Search for the cell housing the specified text and yield its (X, Y) center coordinate. 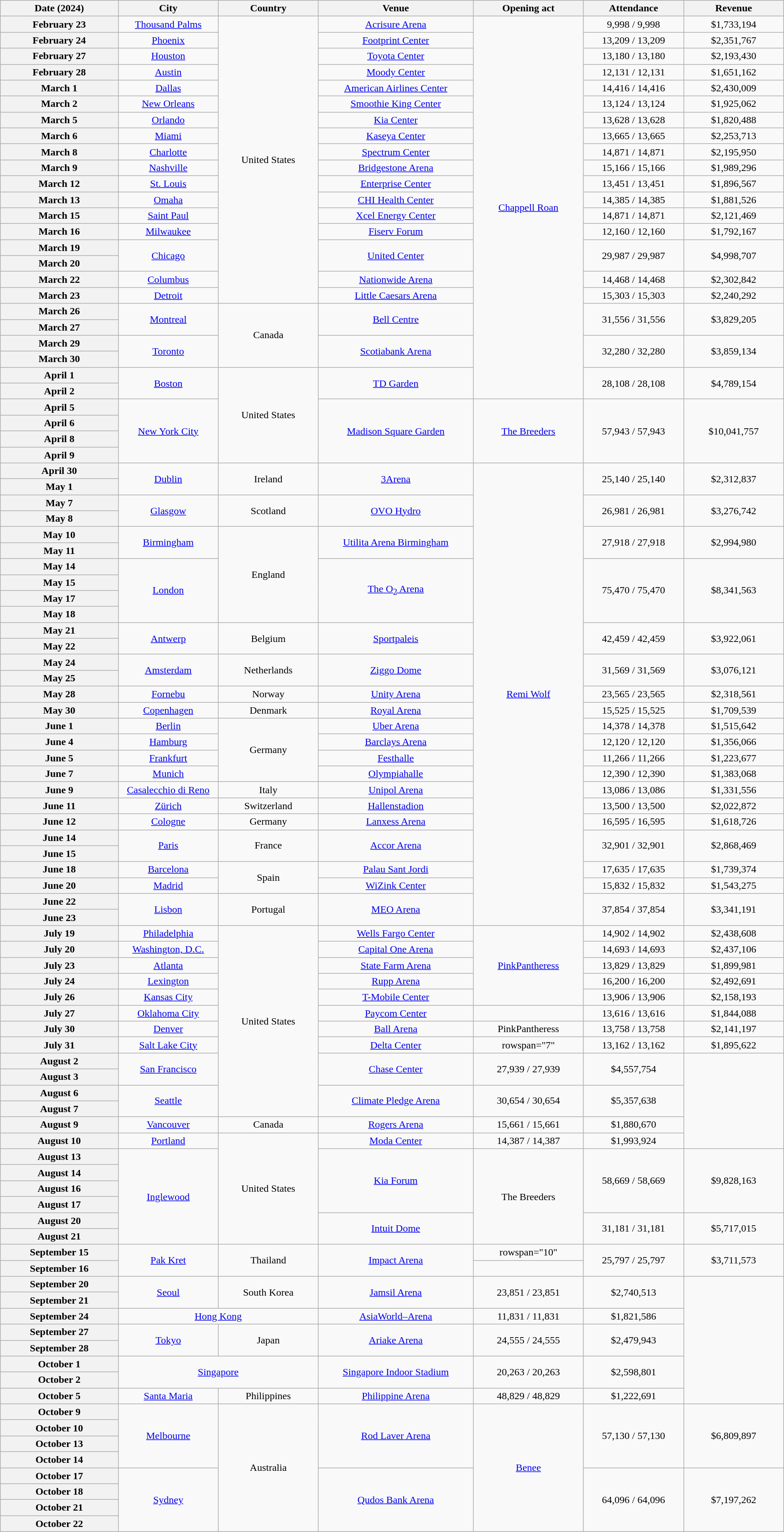
Boston (168, 383)
May 24 (59, 662)
Berlin (168, 726)
Portugal (268, 909)
$1,989,296 (734, 168)
13,665 / 13,665 (633, 136)
13,124 / 13,124 (633, 104)
May 11 (59, 551)
Bridgestone Arena (396, 168)
Salt Lake City (168, 1045)
57,943 / 57,943 (633, 431)
March 20 (59, 264)
13,758 / 13,758 (633, 1029)
Bell Centre (396, 319)
Oklahoma City (168, 1013)
Impact Arena (396, 1260)
$2,253,713 (734, 136)
31,181 / 31,181 (633, 1229)
August 7 (59, 1109)
$2,868,469 (734, 846)
June 1 (59, 726)
August 20 (59, 1221)
March 23 (59, 295)
June 20 (59, 885)
February 24 (59, 40)
$1,709,539 (734, 710)
Barcelona (168, 870)
Columbus (168, 279)
Seattle (168, 1101)
March 30 (59, 359)
Japan (268, 1340)
March 8 (59, 152)
May 15 (59, 582)
$1,792,167 (734, 232)
$1,820,488 (734, 120)
Rogers Arena (396, 1125)
Singapore Indoor Stadium (396, 1372)
Revenue (734, 8)
$1,895,622 (734, 1045)
St. Louis (168, 184)
13,086 / 13,086 (633, 790)
27,939 / 27,939 (529, 1069)
October 13 (59, 1444)
$3,922,061 (734, 638)
July 31 (59, 1045)
Toronto (168, 351)
Amsterdam (168, 670)
Lanxess Arena (396, 822)
12,390 / 12,390 (633, 774)
12,120 / 12,120 (633, 742)
April 9 (59, 455)
June 18 (59, 870)
June 22 (59, 901)
Seoul (168, 1292)
Wells Fargo Center (396, 933)
Rupp Arena (396, 981)
$2,193,430 (734, 56)
23,851 / 23,851 (529, 1292)
57,130 / 57,130 (633, 1436)
Italy (268, 790)
$1,993,924 (633, 1141)
$1,331,556 (734, 790)
16,595 / 16,595 (633, 822)
$1,821,586 (633, 1316)
13,451 / 13,451 (633, 184)
October 14 (59, 1460)
Palau Sant Jordi (396, 870)
$2,437,106 (734, 949)
Denver (168, 1029)
Royal Arena (396, 710)
April 2 (59, 391)
February 23 (59, 24)
$1,515,642 (734, 726)
3Arena (396, 479)
Santa Maria (168, 1396)
October 21 (59, 1508)
$1,383,068 (734, 774)
Festhalle (396, 758)
$3,859,134 (734, 351)
16,200 / 16,200 (633, 981)
June 4 (59, 742)
75,470 / 75,470 (633, 590)
9,998 / 9,998 (633, 24)
26,981 / 26,981 (633, 511)
$1,881,526 (734, 200)
$4,789,154 (734, 383)
Utilita Arena Birmingham (396, 543)
Switzerland (268, 806)
South Korea (268, 1292)
Kia Center (396, 120)
Barclays Arena (396, 742)
March 29 (59, 343)
Climate Pledge Arena (396, 1101)
May 8 (59, 519)
T-Mobile Center (396, 997)
Milwaukee (168, 232)
Attendance (633, 8)
Hallenstadion (396, 806)
Spectrum Center (396, 152)
Dublin (168, 479)
Denmark (268, 710)
July 19 (59, 933)
15,166 / 15,166 (633, 168)
$9,828,163 (734, 1180)
Moody Center (396, 72)
11,831 / 11,831 (529, 1316)
Cologne (168, 822)
Hamburg (168, 742)
Vancouver (168, 1125)
$2,351,767 (734, 40)
14,387 / 14,387 (529, 1141)
Benee (529, 1467)
$1,543,275 (734, 885)
$1,651,162 (734, 72)
$2,492,691 (734, 981)
March 15 (59, 216)
CHI Health Center (396, 200)
$1,733,194 (734, 24)
$2,994,980 (734, 543)
October 9 (59, 1412)
October 5 (59, 1396)
$6,809,897 (734, 1436)
$3,341,191 (734, 909)
Antwerp (168, 638)
United Center (396, 256)
$2,121,469 (734, 216)
Frankfurt (168, 758)
$1,223,677 (734, 758)
March 6 (59, 136)
May 21 (59, 630)
June 12 (59, 822)
May 30 (59, 710)
July 23 (59, 965)
13,209 / 13,209 (633, 40)
13,616 / 13,616 (633, 1013)
Ariake Arena (396, 1340)
14,902 / 14,902 (633, 933)
$3,829,205 (734, 319)
Houston (168, 56)
October 1 (59, 1364)
August 2 (59, 1061)
June 14 (59, 838)
March 5 (59, 120)
Charlotte (168, 152)
13,500 / 13,500 (633, 806)
rowspan="7" (529, 1045)
Kaseya Center (396, 136)
August 9 (59, 1125)
September 27 (59, 1332)
32,901 / 32,901 (633, 846)
May 18 (59, 614)
Nationwide Arena (396, 279)
June 23 (59, 917)
Hong Kong (218, 1316)
Kansas City (168, 997)
Detroit (168, 295)
State Farm Arena (396, 965)
Kia Forum (396, 1180)
Thailand (268, 1260)
Qudos Bank Arena (396, 1499)
Munich (168, 774)
The O2 Arena (396, 590)
August 21 (59, 1237)
$5,717,015 (734, 1229)
Xcel Energy Center (396, 216)
Fornebu (168, 694)
$2,312,837 (734, 479)
August 16 (59, 1188)
37,854 / 37,854 (633, 909)
May 17 (59, 598)
48,829 / 48,829 (529, 1396)
July 30 (59, 1029)
March 27 (59, 327)
July 24 (59, 981)
Saint Paul (168, 216)
May 14 (59, 567)
Ziggo Dome (396, 670)
Zürich (168, 806)
Phoenix (168, 40)
April 30 (59, 471)
58,669 / 58,669 (633, 1180)
March 2 (59, 104)
Sydney (168, 1499)
Accor Arena (396, 846)
$5,357,638 (633, 1101)
13,829 / 13,829 (633, 965)
March 13 (59, 200)
Chase Center (396, 1069)
$4,998,707 (734, 256)
14,378 / 14,378 (633, 726)
May 1 (59, 487)
October 22 (59, 1524)
April 8 (59, 439)
$2,598,801 (633, 1372)
Portland (168, 1141)
Chicago (168, 256)
Thousand Palms (168, 24)
Atlanta (168, 965)
October 17 (59, 1475)
Tokyo (168, 1340)
Birmingham (168, 543)
$4,557,754 (633, 1069)
March 12 (59, 184)
14,385 / 14,385 (633, 200)
AsiaWorld–Arena (396, 1316)
MEO Arena (396, 909)
Rod Laver Arena (396, 1436)
Lexington (168, 981)
Miami (168, 136)
March 22 (59, 279)
August 17 (59, 1204)
October 10 (59, 1428)
Country (268, 8)
$1,618,726 (734, 822)
Copenhagen (168, 710)
WiZink Center (396, 885)
May 7 (59, 503)
$2,302,842 (734, 279)
$2,240,292 (734, 295)
September 20 (59, 1284)
14,468 / 14,468 (633, 279)
14,416 / 14,416 (633, 88)
$2,141,197 (734, 1029)
Norway (268, 694)
August 10 (59, 1141)
29,987 / 29,987 (633, 256)
London (168, 590)
$10,041,757 (734, 431)
June 15 (59, 854)
September 28 (59, 1348)
Sportpaleis (396, 638)
Netherlands (268, 670)
Montreal (168, 319)
Remi Wolf (529, 694)
Madrid (168, 885)
$3,276,742 (734, 511)
28,108 / 28,108 (633, 383)
May 22 (59, 646)
64,096 / 64,096 (633, 1499)
July 20 (59, 949)
Singapore (218, 1372)
Toyota Center (396, 56)
OVO Hydro (396, 511)
June 5 (59, 758)
32,280 / 32,280 (633, 351)
$2,158,193 (734, 997)
New Orleans (168, 104)
February 27 (59, 56)
March 26 (59, 311)
$1,739,374 (734, 870)
$1,222,691 (633, 1396)
24,555 / 24,555 (529, 1340)
San Francisco (168, 1069)
Philippines (268, 1396)
Little Caesars Arena (396, 295)
15,525 / 15,525 (633, 710)
June 7 (59, 774)
Footprint Center (396, 40)
City (168, 8)
Date (2024) (59, 8)
13,628 / 13,628 (633, 120)
$7,197,262 (734, 1499)
Philadelphia (168, 933)
30,654 / 30,654 (529, 1101)
May 25 (59, 678)
15,832 / 15,832 (633, 885)
May 10 (59, 535)
13,162 / 13,162 (633, 1045)
$2,438,608 (734, 933)
14,693 / 14,693 (633, 949)
$1,899,981 (734, 965)
25,140 / 25,140 (633, 479)
Scotiabank Arena (396, 351)
March 1 (59, 88)
$1,896,567 (734, 184)
$1,356,066 (734, 742)
Unity Arena (396, 694)
February 28 (59, 72)
Melbourne (168, 1436)
Austin (168, 72)
July 26 (59, 997)
Belgium (268, 638)
$2,318,561 (734, 694)
August 6 (59, 1093)
Inglewood (168, 1196)
$2,022,872 (734, 806)
25,797 / 25,797 (633, 1260)
New York City (168, 431)
April 6 (59, 423)
August 3 (59, 1077)
Omaha (168, 200)
Capital One Arena (396, 949)
Moda Center (396, 1141)
$2,740,513 (633, 1292)
13,906 / 13,906 (633, 997)
Australia (268, 1467)
23,565 / 23,565 (633, 694)
England (268, 574)
$2,430,009 (734, 88)
TD Garden (396, 383)
31,556 / 31,556 (633, 319)
Venue (396, 8)
Lisbon (168, 909)
May 28 (59, 694)
$1,880,670 (633, 1125)
Enterprise Center (396, 184)
Intuit Dome (396, 1229)
$2,479,943 (633, 1340)
Washington, D.C. (168, 949)
11,266 / 11,266 (633, 758)
Glasgow (168, 511)
$1,925,062 (734, 104)
April 5 (59, 407)
$2,195,950 (734, 152)
September 15 (59, 1253)
rowspan="10" (529, 1253)
Dallas (168, 88)
Ireland (268, 479)
September 24 (59, 1316)
27,918 / 27,918 (633, 543)
$3,076,121 (734, 670)
March 9 (59, 168)
31,569 / 31,569 (633, 670)
June 11 (59, 806)
Paris (168, 846)
Spain (268, 877)
Philippine Arena (396, 1396)
Opening act (529, 8)
Nashville (168, 168)
October 2 (59, 1380)
October 18 (59, 1492)
July 27 (59, 1013)
France (268, 846)
17,635 / 17,635 (633, 870)
Acrisure Arena (396, 24)
12,131 / 12,131 (633, 72)
April 1 (59, 375)
Jamsil Arena (396, 1292)
March 19 (59, 248)
Casalecchio di Reno (168, 790)
August 13 (59, 1157)
$1,844,088 (734, 1013)
Fiserv Forum (396, 232)
20,263 / 20,263 (529, 1372)
Orlando (168, 120)
Chappell Roan (529, 208)
August 14 (59, 1172)
June 9 (59, 790)
Uber Arena (396, 726)
12,160 / 12,160 (633, 232)
$3,711,573 (734, 1260)
March 16 (59, 232)
15,303 / 15,303 (633, 295)
Paycom Center (396, 1013)
$8,341,563 (734, 590)
15,661 / 15,661 (529, 1125)
Madison Square Garden (396, 431)
Pak Kret (168, 1260)
Olympiahalle (396, 774)
Delta Center (396, 1045)
Unipol Arena (396, 790)
American Airlines Center (396, 88)
September 16 (59, 1268)
September 21 (59, 1300)
42,459 / 42,459 (633, 638)
13,180 / 13,180 (633, 56)
Smoothie King Center (396, 104)
Scotland (268, 511)
Ball Arena (396, 1029)
